For the text-containing cell, return its midpoint in (x, y) coordinate format. 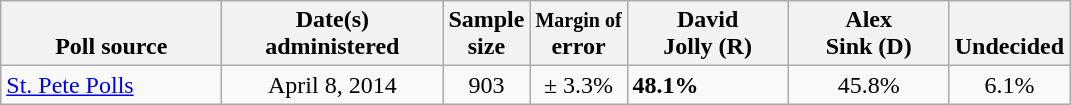
Poll source (112, 34)
Margin oferror (578, 34)
48.1% (708, 85)
903 (486, 85)
45.8% (868, 85)
Samplesize (486, 34)
6.1% (1009, 85)
Date(s)administered (332, 34)
AlexSink (D) (868, 34)
Undecided (1009, 34)
April 8, 2014 (332, 85)
St. Pete Polls (112, 85)
± 3.3% (578, 85)
DavidJolly (R) (708, 34)
